Return the [x, y] coordinate for the center point of the cell that contains the specified text.  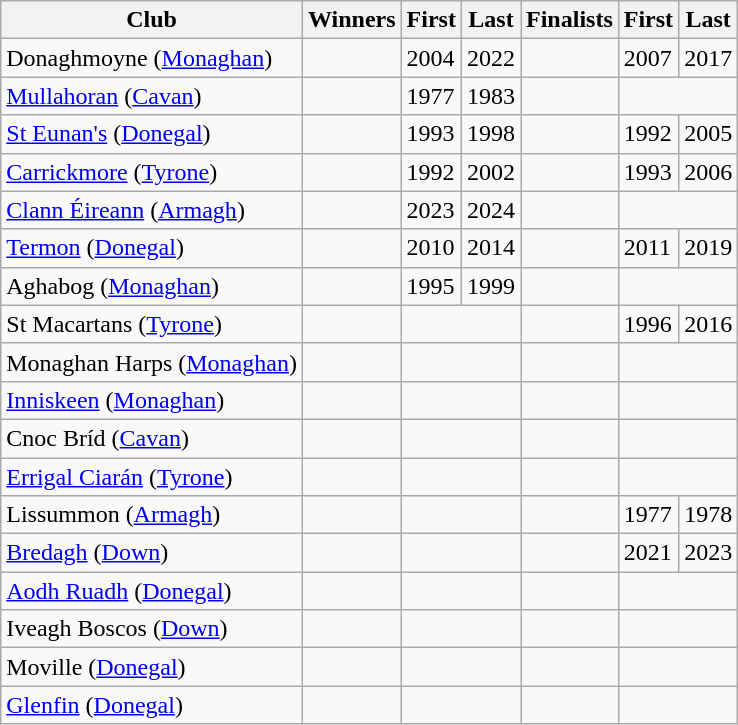
Aodh Ruadh (Donegal) [152, 591]
Donaghmoyne (Monaghan) [152, 58]
Termon (Donegal) [152, 248]
2004 [431, 58]
Monaghan Harps (Monaghan) [152, 362]
2007 [648, 58]
2016 [708, 324]
2022 [490, 58]
2006 [708, 172]
Mullahoran (Cavan) [152, 96]
2010 [431, 248]
Carrickmore (Tyrone) [152, 172]
2005 [708, 134]
2017 [708, 58]
1998 [490, 134]
Errigal Ciarán (Tyrone) [152, 477]
1995 [431, 286]
2024 [490, 210]
St Macartans (Tyrone) [152, 324]
2002 [490, 172]
Club [152, 20]
2019 [708, 248]
Aghabog (Monaghan) [152, 286]
Bredagh (Down) [152, 553]
Winners [352, 20]
1996 [648, 324]
Glenfin (Donegal) [152, 705]
2021 [648, 553]
1978 [708, 515]
Clann Éireann (Armagh) [152, 210]
1983 [490, 96]
Lissummon (Armagh) [152, 515]
Inniskeen (Monaghan) [152, 400]
Cnoc Bríd (Cavan) [152, 438]
St Eunan's (Donegal) [152, 134]
Moville (Donegal) [152, 667]
Finalists [569, 20]
2011 [648, 248]
Iveagh Boscos (Down) [152, 629]
1999 [490, 286]
2014 [490, 248]
